Determine the [x, y] coordinate at the center of the cell enclosing the given text.  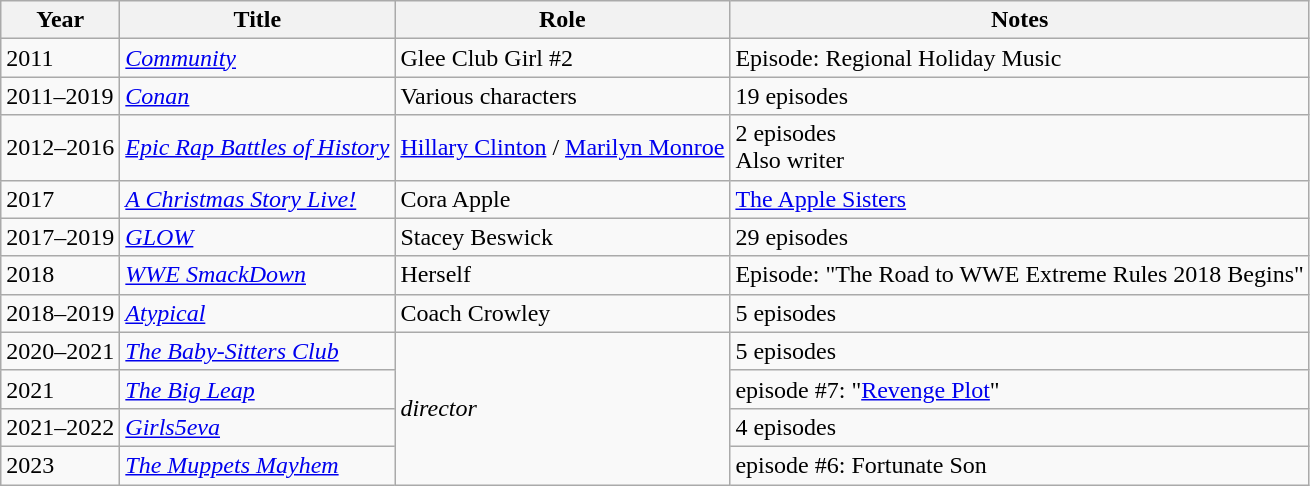
2018 [60, 275]
WWE SmackDown [258, 275]
Girls5eva [258, 427]
2018–2019 [60, 313]
2020–2021 [60, 351]
Episode: Regional Holiday Music [1020, 58]
The Big Leap [258, 389]
Hillary Clinton / Marilyn Monroe [562, 148]
Coach Crowley [562, 313]
episode #6: Fortunate Son [1020, 465]
2012–2016 [60, 148]
2011–2019 [60, 96]
A Christmas Story Live! [258, 199]
GLOW [258, 237]
Various characters [562, 96]
Stacey Beswick [562, 237]
Role [562, 20]
2021–2022 [60, 427]
director [562, 408]
Herself [562, 275]
episode #7: "Revenge Plot" [1020, 389]
The Muppets Mayhem [258, 465]
2021 [60, 389]
29 episodes [1020, 237]
Episode: "The Road to WWE Extreme Rules 2018 Begins" [1020, 275]
2017 [60, 199]
2011 [60, 58]
Glee Club Girl #2 [562, 58]
4 episodes [1020, 427]
The Apple Sisters [1020, 199]
The Baby-Sitters Club [258, 351]
Year [60, 20]
Atypical [258, 313]
19 episodes [1020, 96]
2 episodesAlso writer [1020, 148]
Epic Rap Battles of History [258, 148]
Cora Apple [562, 199]
2017–2019 [60, 237]
Notes [1020, 20]
Title [258, 20]
Conan [258, 96]
Community [258, 58]
2023 [60, 465]
